For the text-containing cell, return its midpoint in [X, Y] coordinate format. 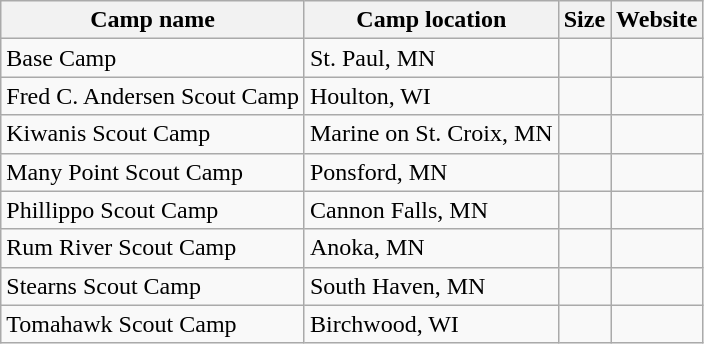
Website [657, 20]
Base Camp [153, 58]
Stearns Scout Camp [153, 286]
Camp location [431, 20]
South Haven, MN [431, 286]
Camp name [153, 20]
Cannon Falls, MN [431, 210]
Ponsford, MN [431, 172]
Rum River Scout Camp [153, 248]
Many Point Scout Camp [153, 172]
Size [584, 20]
Marine on St. Croix, MN [431, 134]
Tomahawk Scout Camp [153, 324]
Phillippo Scout Camp [153, 210]
Anoka, MN [431, 248]
Kiwanis Scout Camp [153, 134]
St. Paul, MN [431, 58]
Houlton, WI [431, 96]
Birchwood, WI [431, 324]
Fred C. Andersen Scout Camp [153, 96]
